Locate the cell with the specified text and output its (x, y) center coordinate. 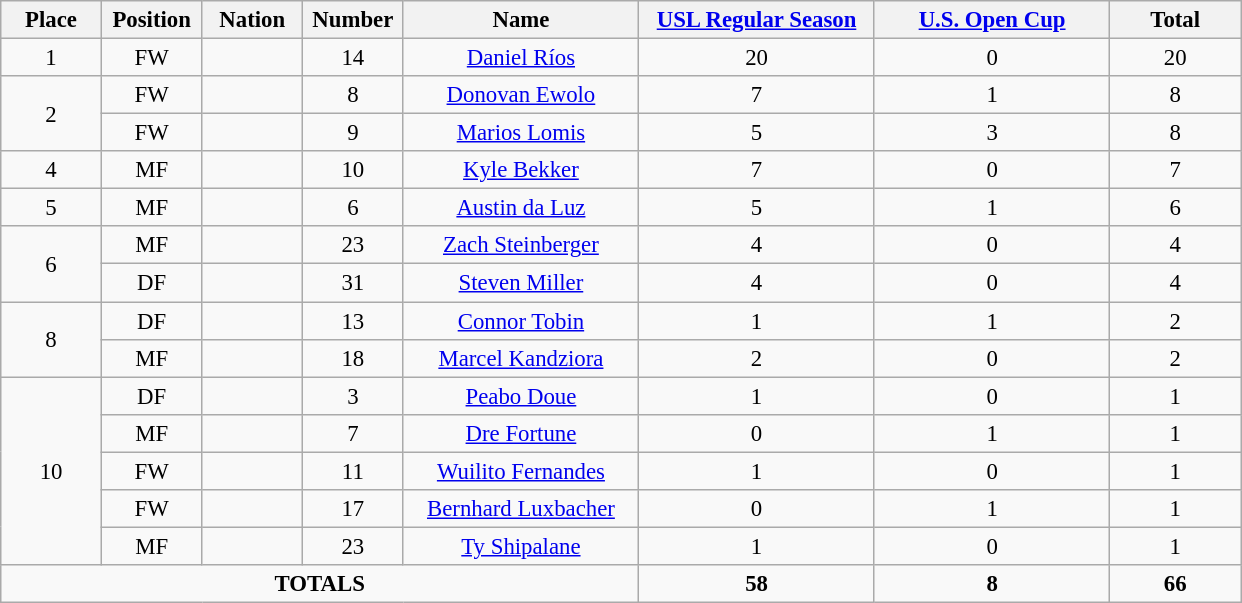
Ty Shipalane (521, 546)
Marios Lomis (521, 133)
Zach Steinberger (521, 245)
Kyle Bekker (521, 170)
66 (1176, 584)
Name (521, 20)
18 (354, 358)
U.S. Open Cup (992, 20)
Connor Tobin (521, 321)
Austin da Luz (521, 208)
Wuilito Fernandes (521, 471)
31 (354, 283)
9 (354, 133)
Peabo Doue (521, 396)
Steven Miller (521, 283)
14 (354, 58)
Dre Fortune (521, 433)
Donovan Ewolo (521, 95)
13 (354, 321)
USL Regular Season (757, 20)
11 (354, 471)
Marcel Kandziora (521, 358)
Number (354, 20)
Total (1176, 20)
Position (152, 20)
Daniel Ríos (521, 58)
58 (757, 584)
TOTALS (320, 584)
Bernhard Luxbacher (521, 509)
Nation (252, 20)
Place (52, 20)
17 (354, 509)
